Detect which cell encompasses the target text, then output its (x, y) center coordinate. 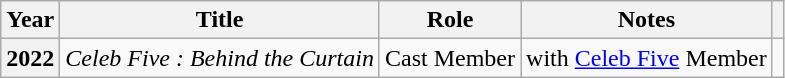
2022 (30, 58)
Celeb Five : Behind the Curtain (220, 58)
Role (450, 20)
Cast Member (450, 58)
Notes (647, 20)
with Celeb Five Member (647, 58)
Year (30, 20)
Title (220, 20)
